Extract the (X, Y) coordinate from the center of the cell holding the provided text.  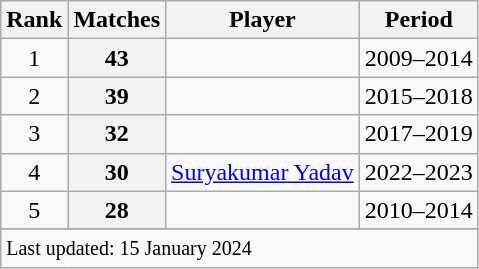
32 (117, 134)
2 (34, 96)
5 (34, 210)
4 (34, 172)
2015–2018 (418, 96)
Player (263, 20)
Last updated: 15 January 2024 (240, 248)
30 (117, 172)
1 (34, 58)
39 (117, 96)
Matches (117, 20)
28 (117, 210)
2017–2019 (418, 134)
3 (34, 134)
Period (418, 20)
Rank (34, 20)
2010–2014 (418, 210)
Suryakumar Yadav (263, 172)
2022–2023 (418, 172)
43 (117, 58)
2009–2014 (418, 58)
